For the text-containing cell, return its midpoint in (x, y) coordinate format. 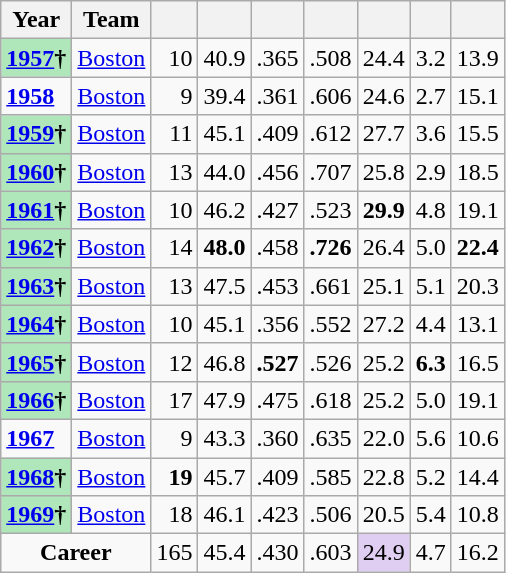
10.8 (478, 515)
.585 (330, 477)
45.7 (224, 477)
47.9 (224, 400)
165 (174, 553)
.707 (330, 172)
3.2 (430, 58)
.635 (330, 438)
2.7 (430, 96)
15.5 (478, 134)
1958 (36, 96)
24.9 (384, 553)
5.6 (430, 438)
18 (174, 515)
1957† (36, 58)
.423 (278, 515)
10.6 (478, 438)
46.8 (224, 362)
20.3 (478, 286)
11 (174, 134)
.612 (330, 134)
22.8 (384, 477)
2.9 (430, 172)
13.1 (478, 324)
.606 (330, 96)
.618 (330, 400)
13.9 (478, 58)
22.4 (478, 248)
45.4 (224, 553)
5.4 (430, 515)
.453 (278, 286)
17 (174, 400)
1968† (36, 477)
46.2 (224, 210)
15.1 (478, 96)
1966† (36, 400)
1960† (36, 172)
1969† (36, 515)
40.9 (224, 58)
.475 (278, 400)
.360 (278, 438)
.603 (330, 553)
1959† (36, 134)
.508 (330, 58)
29.9 (384, 210)
.361 (278, 96)
24.4 (384, 58)
18.5 (478, 172)
3.6 (430, 134)
16.2 (478, 553)
5.1 (430, 286)
4.7 (430, 553)
.661 (330, 286)
.427 (278, 210)
14 (174, 248)
1967 (36, 438)
25.1 (384, 286)
.365 (278, 58)
47.5 (224, 286)
.458 (278, 248)
46.1 (224, 515)
1961† (36, 210)
.506 (330, 515)
39.4 (224, 96)
Career (76, 553)
.456 (278, 172)
.356 (278, 324)
.526 (330, 362)
.726 (330, 248)
1965† (36, 362)
22.0 (384, 438)
4.4 (430, 324)
.523 (330, 210)
1964† (36, 324)
Year (36, 20)
14.4 (478, 477)
1963† (36, 286)
26.4 (384, 248)
24.6 (384, 96)
1962† (36, 248)
4.8 (430, 210)
19 (174, 477)
12 (174, 362)
6.3 (430, 362)
20.5 (384, 515)
48.0 (224, 248)
44.0 (224, 172)
.430 (278, 553)
5.2 (430, 477)
25.8 (384, 172)
43.3 (224, 438)
.552 (330, 324)
Team (112, 20)
.527 (278, 362)
27.7 (384, 134)
16.5 (478, 362)
27.2 (384, 324)
